Output the [x, y] coordinate of the center of the cell containing the given text.  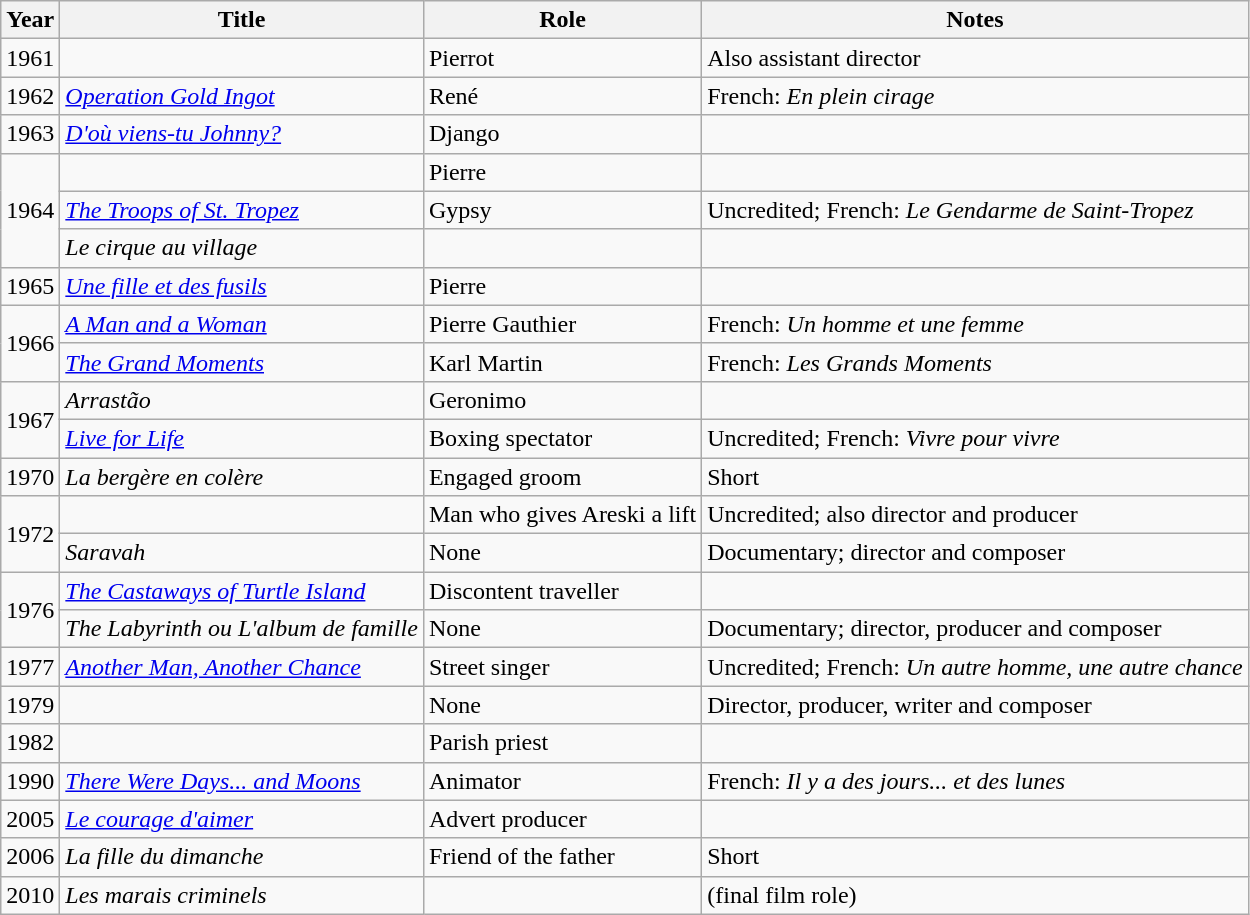
Gypsy [562, 210]
Parish priest [562, 743]
Une fille et des fusils [242, 286]
La fille du dimanche [242, 857]
1964 [30, 210]
Geronimo [562, 400]
Another Man, Another Chance [242, 667]
Karl Martin [562, 362]
1963 [30, 134]
Uncredited; French: Un autre homme, une autre chance [975, 667]
French: Il y a des jours... et des lunes [975, 781]
There Were Days... and Moons [242, 781]
Title [242, 20]
1977 [30, 667]
1972 [30, 534]
1970 [30, 477]
Uncredited; French: Vivre pour vivre [975, 438]
2005 [30, 819]
Street singer [562, 667]
Le courage d'aimer [242, 819]
Pierrot [562, 58]
A Man and a Woman [242, 324]
Advert producer [562, 819]
Uncredited; French: Le Gendarme de Saint-Tropez [975, 210]
Man who gives Areski a lift [562, 515]
Documentary; director and composer [975, 553]
Live for Life [242, 438]
1961 [30, 58]
1982 [30, 743]
2006 [30, 857]
Operation Gold Ingot [242, 96]
1967 [30, 419]
1965 [30, 286]
Friend of the father [562, 857]
D'où viens-tu Johnny? [242, 134]
1962 [30, 96]
Engaged groom [562, 477]
Saravah [242, 553]
The Castaways of Turtle Island [242, 591]
Discontent traveller [562, 591]
1976 [30, 610]
1966 [30, 343]
Year [30, 20]
Director, producer, writer and composer [975, 705]
1979 [30, 705]
French: En plein cirage [975, 96]
French: Les Grands Moments [975, 362]
Arrastão [242, 400]
Role [562, 20]
Le cirque au village [242, 248]
The Labyrinth ou L'album de famille [242, 629]
2010 [30, 895]
Uncredited; also director and producer [975, 515]
French: Un homme et une femme [975, 324]
Notes [975, 20]
La bergère en colère [242, 477]
Pierre Gauthier [562, 324]
Boxing spectator [562, 438]
Les marais criminels [242, 895]
Also assistant director [975, 58]
1990 [30, 781]
René [562, 96]
The Troops of St. Tropez [242, 210]
The Grand Moments [242, 362]
(final film role) [975, 895]
Django [562, 134]
Animator [562, 781]
Documentary; director, producer and composer [975, 629]
